Determine the [X, Y] coordinate at the center of the cell enclosing the given text.  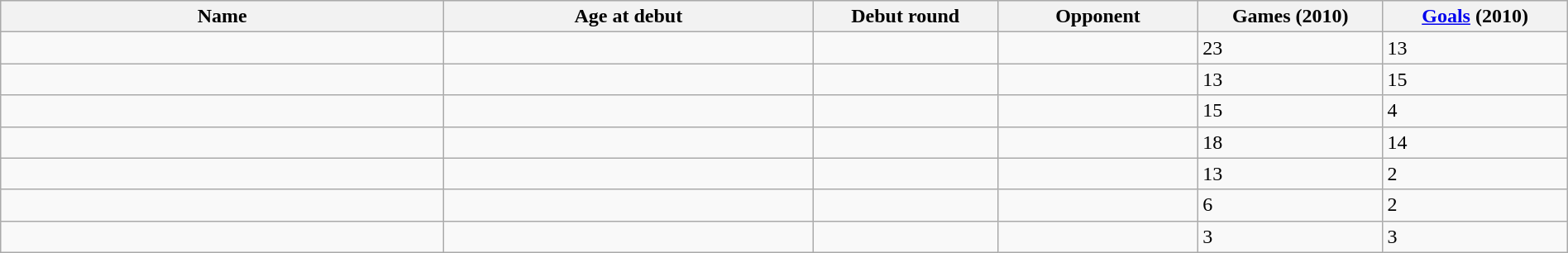
14 [1475, 142]
23 [1290, 48]
Age at debut [629, 17]
6 [1290, 205]
Games (2010) [1290, 17]
Debut round [905, 17]
Name [222, 17]
18 [1290, 142]
Goals (2010) [1475, 17]
Opponent [1097, 17]
4 [1475, 111]
